Identify which cell holds the provided text, then report its (x, y) central coordinate. 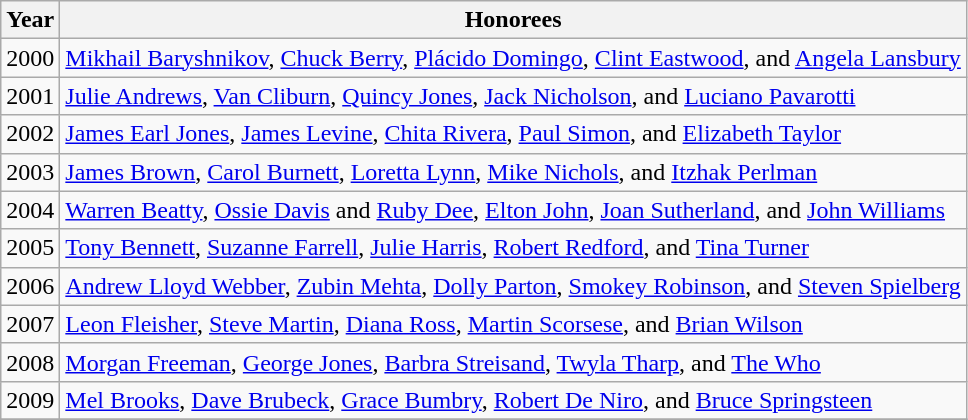
Julie Andrews, Van Cliburn, Quincy Jones, Jack Nicholson, and Luciano Pavarotti (514, 96)
2007 (30, 324)
Morgan Freeman, George Jones, Barbra Streisand, Twyla Tharp, and The Who (514, 362)
2002 (30, 134)
Andrew Lloyd Webber, Zubin Mehta, Dolly Parton, Smokey Robinson, and Steven Spielberg (514, 286)
James Brown, Carol Burnett, Loretta Lynn, Mike Nichols, and Itzhak Perlman (514, 172)
Mel Brooks, Dave Brubeck, Grace Bumbry, Robert De Niro, and Bruce Springsteen (514, 400)
2005 (30, 248)
James Earl Jones, James Levine, Chita Rivera, Paul Simon, and Elizabeth Taylor (514, 134)
Leon Fleisher, Steve Martin, Diana Ross, Martin Scorsese, and Brian Wilson (514, 324)
Honorees (514, 20)
Mikhail Baryshnikov, Chuck Berry, Plácido Domingo, Clint Eastwood, and Angela Lansbury (514, 58)
2003 (30, 172)
Tony Bennett, Suzanne Farrell, Julie Harris, Robert Redford, and Tina Turner (514, 248)
2000 (30, 58)
2006 (30, 286)
2004 (30, 210)
2001 (30, 96)
2009 (30, 400)
Year (30, 20)
2008 (30, 362)
Warren Beatty, Ossie Davis and Ruby Dee, Elton John, Joan Sutherland, and John Williams (514, 210)
